Output the (x, y) coordinate of the center of the cell containing the given text.  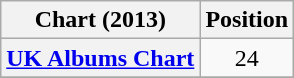
UK Albums Chart (100, 58)
Chart (2013) (100, 20)
Position (247, 20)
24 (247, 58)
